For the text-containing cell, return its midpoint in (x, y) coordinate format. 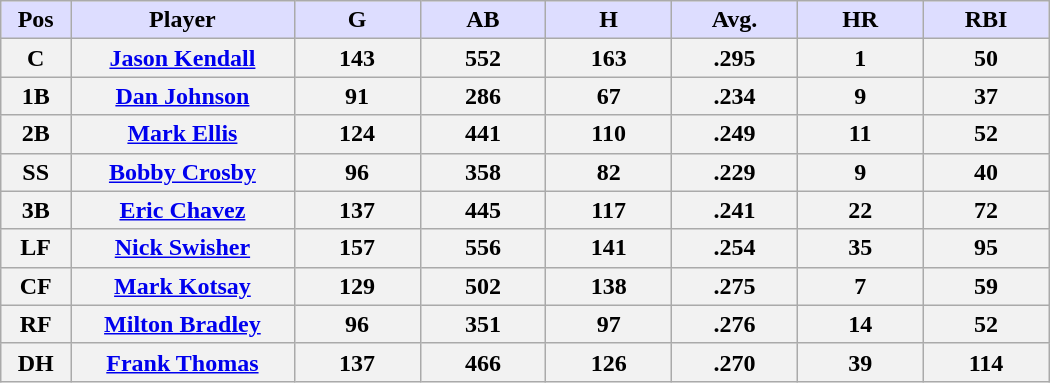
157 (357, 248)
126 (609, 362)
11 (860, 134)
3B (36, 210)
95 (986, 248)
H (609, 20)
163 (609, 58)
.241 (735, 210)
552 (483, 58)
14 (860, 324)
Frank Thomas (183, 362)
556 (483, 248)
2B (36, 134)
7 (860, 286)
.249 (735, 134)
37 (986, 96)
117 (609, 210)
LF (36, 248)
Milton Bradley (183, 324)
22 (860, 210)
SS (36, 172)
AB (483, 20)
Mark Ellis (183, 134)
DH (36, 362)
.254 (735, 248)
129 (357, 286)
72 (986, 210)
39 (860, 362)
.229 (735, 172)
441 (483, 134)
502 (483, 286)
.295 (735, 58)
1 (860, 58)
97 (609, 324)
1B (36, 96)
40 (986, 172)
Dan Johnson (183, 96)
RBI (986, 20)
35 (860, 248)
Avg. (735, 20)
Jason Kendall (183, 58)
59 (986, 286)
C (36, 58)
351 (483, 324)
Nick Swisher (183, 248)
445 (483, 210)
Pos (36, 20)
466 (483, 362)
358 (483, 172)
50 (986, 58)
Mark Kotsay (183, 286)
110 (609, 134)
138 (609, 286)
286 (483, 96)
HR (860, 20)
141 (609, 248)
82 (609, 172)
Bobby Crosby (183, 172)
67 (609, 96)
.276 (735, 324)
91 (357, 96)
.270 (735, 362)
114 (986, 362)
Player (183, 20)
Eric Chavez (183, 210)
CF (36, 286)
124 (357, 134)
RF (36, 324)
.234 (735, 96)
.275 (735, 286)
G (357, 20)
143 (357, 58)
